Capture the cell that displays the provided text and extract its (X, Y) central coordinate. 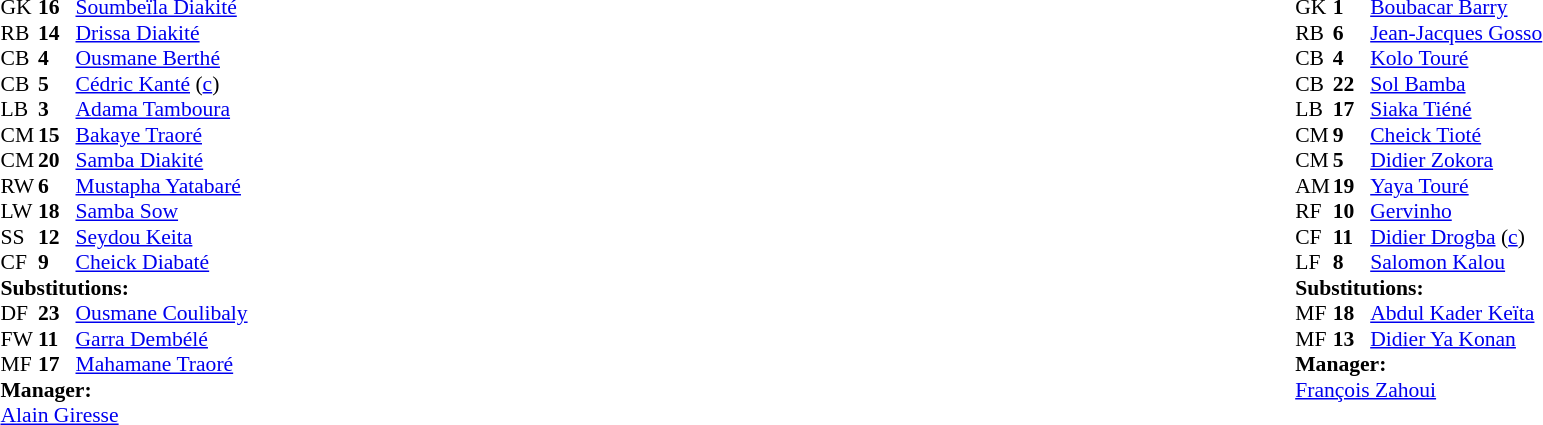
Seydou Keita (162, 237)
Didier Zokora (1456, 161)
Abdul Kader Keïta (1456, 313)
RF (1314, 211)
Jean-Jacques Gosso (1456, 33)
Cheick Tioté (1456, 135)
Didier Drogba (c) (1456, 237)
Cheick Diabaté (162, 263)
23 (57, 313)
Mahamane Traoré (162, 365)
Cédric Kanté (c) (162, 84)
Samba Sow (162, 211)
Samba Diakité (162, 161)
Didier Ya Konan (1456, 339)
Siaka Tiéné (1456, 109)
SS (19, 237)
12 (57, 237)
Kolo Touré (1456, 59)
15 (57, 135)
Gervinho (1456, 211)
14 (57, 33)
10 (1352, 211)
François Zahoui (1418, 390)
Adama Tamboura (162, 109)
AM (1314, 186)
Bakaye Traoré (162, 135)
Drissa Diakité (162, 33)
Mustapha Yatabaré (162, 186)
Ousmane Coulibaly (162, 313)
Sol Bamba (1456, 84)
3 (57, 109)
13 (1352, 339)
FW (19, 339)
Yaya Touré (1456, 186)
LW (19, 211)
DF (19, 313)
Garra Dembélé (162, 339)
20 (57, 161)
Ousmane Berthé (162, 59)
8 (1352, 263)
19 (1352, 186)
22 (1352, 84)
RW (19, 186)
Salomon Kalou (1456, 263)
LF (1314, 263)
